Determine the (x, y) coordinate at the center of the cell enclosing the given text.  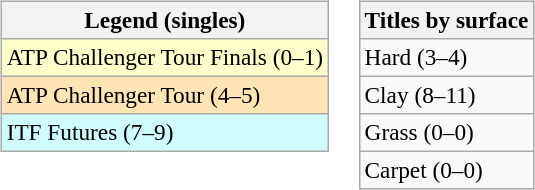
Legend (singles) (164, 20)
Titles by surface (446, 20)
ITF Futures (7–9) (164, 133)
Carpet (0–0) (446, 171)
Grass (0–0) (446, 133)
Clay (8–11) (446, 95)
ATP Challenger Tour Finals (0–1) (164, 57)
Hard (3–4) (446, 57)
ATP Challenger Tour (4–5) (164, 95)
